Find where the given text appears and provide that cell's center as [X, Y] coordinate. 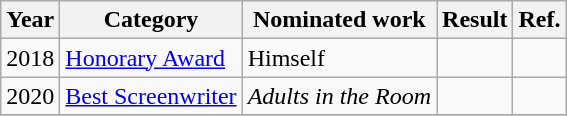
Best Screenwriter [151, 96]
Honorary Award [151, 58]
Nominated work [339, 20]
Category [151, 20]
2020 [30, 96]
Adults in the Room [339, 96]
Result [475, 20]
Himself [339, 58]
Year [30, 20]
Ref. [540, 20]
2018 [30, 58]
